Extract the (X, Y) coordinate from the center of the cell holding the provided text.  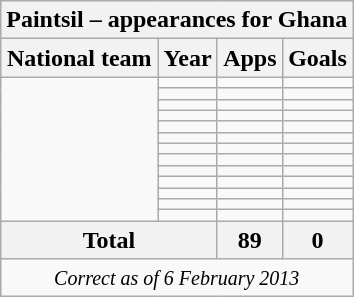
Year (188, 58)
Correct as of 6 February 2013 (177, 278)
Goals (317, 58)
Apps (250, 58)
0 (317, 240)
89 (250, 240)
Total (110, 240)
National team (80, 58)
Paintsil – appearances for Ghana (177, 20)
